Locate the cell with the specified text and output its [x, y] center coordinate. 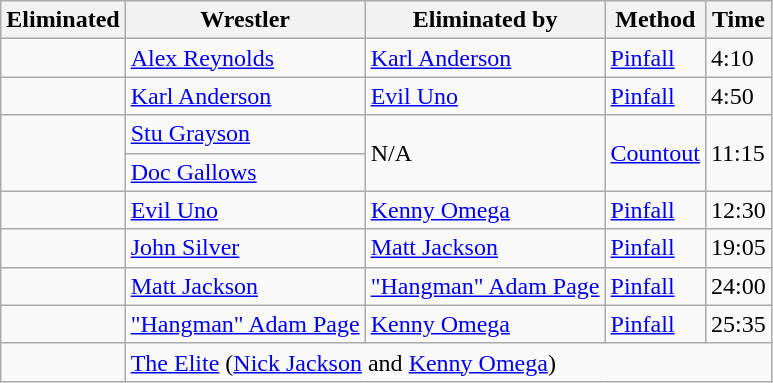
11:15 [738, 153]
Time [738, 20]
Method [655, 20]
Countout [655, 153]
Wrestler [245, 20]
Eliminated [63, 20]
John Silver [245, 248]
Doc Gallows [245, 172]
4:10 [738, 58]
Stu Grayson [245, 134]
24:00 [738, 286]
19:05 [738, 248]
The Elite (Nick Jackson and Kenny Omega) [448, 362]
Alex Reynolds [245, 58]
N/A [485, 153]
4:50 [738, 96]
12:30 [738, 210]
25:35 [738, 324]
Eliminated by [485, 20]
